Provide the [X, Y] coordinate of the cell's center where the given text is located.  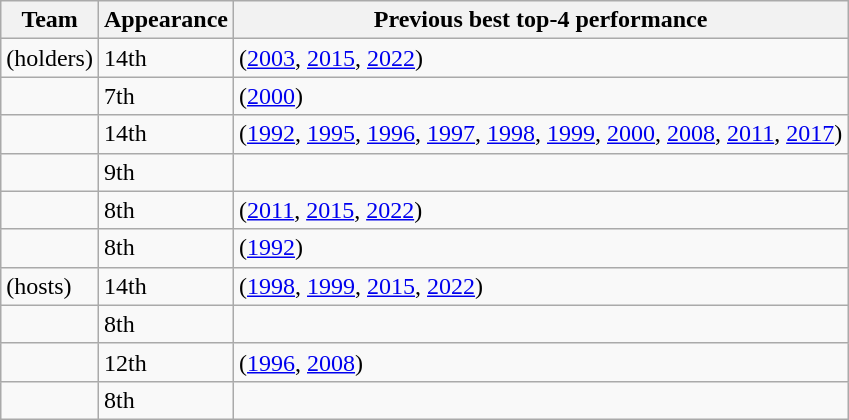
(2011, 2015, 2022) [541, 210]
12th [166, 362]
(1992, 1995, 1996, 1997, 1998, 1999, 2000, 2008, 2011, 2017) [541, 134]
9th [166, 172]
7th [166, 96]
(1996, 2008) [541, 362]
(2000) [541, 96]
Appearance [166, 20]
(1998, 1999, 2015, 2022) [541, 286]
(holders) [50, 58]
Previous best top-4 performance [541, 20]
(1992) [541, 248]
(hosts) [50, 286]
(2003, 2015, 2022) [541, 58]
Team [50, 20]
